Find where the given text appears and provide that cell's center as (X, Y) coordinate. 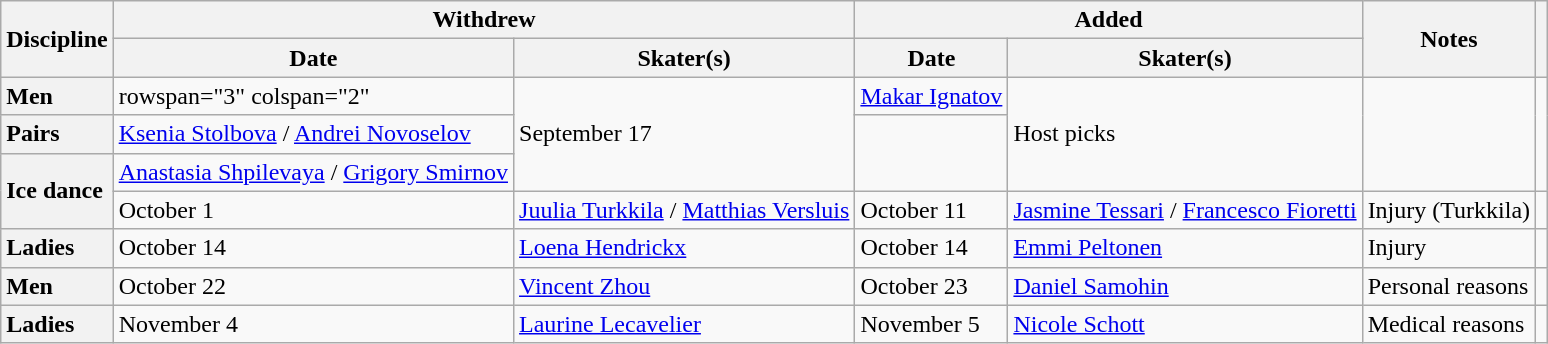
Makar Ignatov (932, 96)
October 23 (932, 286)
Juulia Turkkila / Matthias Versluis (684, 210)
Added (1108, 20)
Personal reasons (1449, 286)
Emmi Peltonen (1185, 248)
September 17 (684, 134)
Discipline (57, 39)
Ksenia Stolbova / Andrei Novoselov (313, 134)
Vincent Zhou (684, 286)
rowspan="3" colspan="2" (313, 96)
Medical reasons (1449, 324)
Host picks (1185, 134)
Anastasia Shpilevaya / Grigory Smirnov (313, 172)
Laurine Lecavelier (684, 324)
Pairs (57, 134)
Injury (Turkkila) (1449, 210)
October 11 (932, 210)
November 4 (313, 324)
Injury (1449, 248)
October 22 (313, 286)
Withdrew (484, 20)
October 1 (313, 210)
Nicole Schott (1185, 324)
Jasmine Tessari / Francesco Fioretti (1185, 210)
Notes (1449, 39)
Loena Hendrickx (684, 248)
Daniel Samohin (1185, 286)
Ice dance (57, 191)
November 5 (932, 324)
